Extract the (x, y) coordinate from the center of the cell holding the provided text.  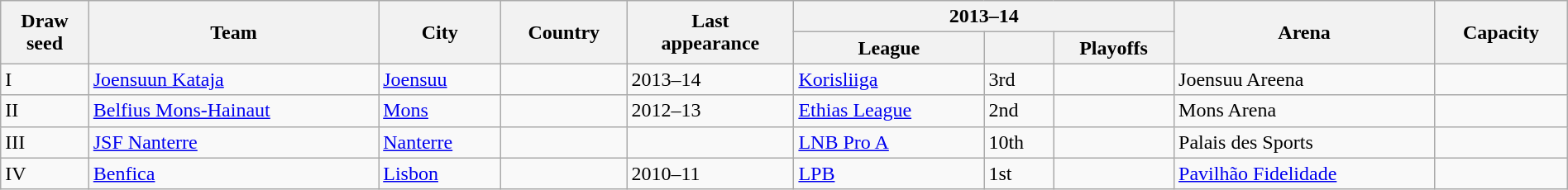
Country (564, 32)
League (889, 48)
Arena (1305, 32)
Korisliiga (889, 79)
I (45, 79)
Joensuu Areena (1305, 79)
III (45, 142)
Playoffs (1114, 48)
LNB Pro A (889, 142)
City (440, 32)
10th (1019, 142)
3rd (1019, 79)
Mons Arena (1305, 111)
Palais des Sports (1305, 142)
Lisbon (440, 173)
Joensuun Kataja (233, 79)
IV (45, 173)
Pavilhão Fidelidade (1305, 173)
Team (233, 32)
LPB (889, 173)
Capacity (1502, 32)
2010–11 (710, 173)
Ethias League (889, 111)
2nd (1019, 111)
Last appearance (710, 32)
1st (1019, 173)
Nanterre (440, 142)
Mons (440, 111)
Benfica (233, 173)
Draw seed (45, 32)
II (45, 111)
Belfius Mons-Hainaut (233, 111)
Joensuu (440, 79)
2012–13 (710, 111)
JSF Nanterre (233, 142)
